Determine the [X, Y] coordinate at the center of the cell enclosing the given text.  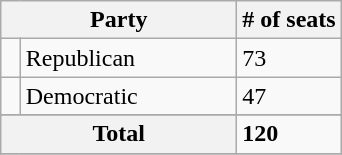
73 [289, 58]
Party [119, 20]
47 [289, 96]
120 [289, 134]
Republican [128, 58]
Total [119, 134]
# of seats [289, 20]
Democratic [128, 96]
